Return the (x, y) coordinate for the center point of the cell that contains the specified text.  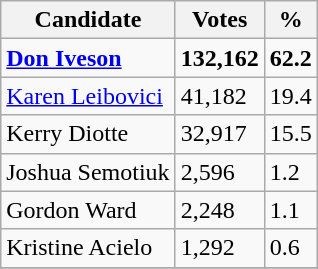
1.2 (290, 172)
0.6 (290, 248)
2,248 (220, 210)
2,596 (220, 172)
Joshua Semotiuk (88, 172)
Kerry Diotte (88, 134)
1.1 (290, 210)
Karen Leibovici (88, 96)
Don Iveson (88, 58)
Kristine Acielo (88, 248)
32,917 (220, 134)
Gordon Ward (88, 210)
% (290, 20)
15.5 (290, 134)
19.4 (290, 96)
41,182 (220, 96)
Candidate (88, 20)
132,162 (220, 58)
1,292 (220, 248)
Votes (220, 20)
62.2 (290, 58)
